Identify which cell holds the provided text, then report its [X, Y] central coordinate. 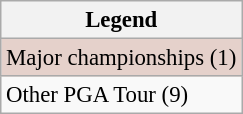
Other PGA Tour (9) [122, 95]
Major championships (1) [122, 58]
Legend [122, 20]
